Provide the [X, Y] coordinate of the cell's center where the given text is located.  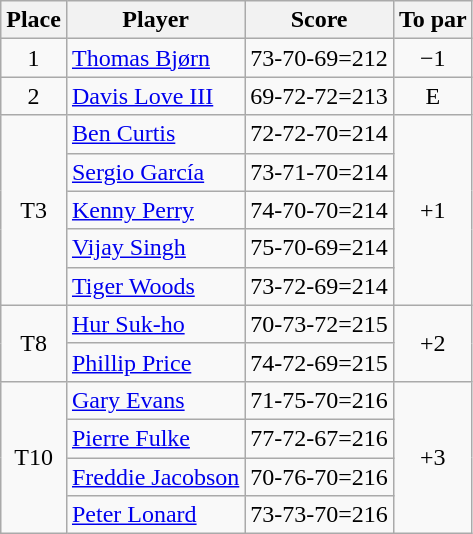
Thomas Bjørn [155, 58]
70-76-70=216 [320, 477]
To par [432, 20]
Gary Evans [155, 400]
Kenny Perry [155, 210]
73-70-69=212 [320, 58]
T8 [34, 343]
74-70-70=214 [320, 210]
Pierre Fulke [155, 438]
2 [34, 96]
73-71-70=214 [320, 172]
Ben Curtis [155, 134]
73-72-69=214 [320, 286]
77-72-67=216 [320, 438]
Davis Love III [155, 96]
75-70-69=214 [320, 248]
73-73-70=216 [320, 515]
−1 [432, 58]
74-72-69=215 [320, 362]
69-72-72=213 [320, 96]
Player [155, 20]
E [432, 96]
+1 [432, 210]
Freddie Jacobson [155, 477]
Peter Lonard [155, 515]
Sergio García [155, 172]
Tiger Woods [155, 286]
Hur Suk-ho [155, 324]
T10 [34, 457]
T3 [34, 210]
72-72-70=214 [320, 134]
Vijay Singh [155, 248]
Score [320, 20]
Place [34, 20]
1 [34, 58]
+2 [432, 343]
+3 [432, 457]
Phillip Price [155, 362]
70-73-72=215 [320, 324]
71-75-70=216 [320, 400]
